Extract the (x, y) coordinate from the center of the cell holding the provided text.  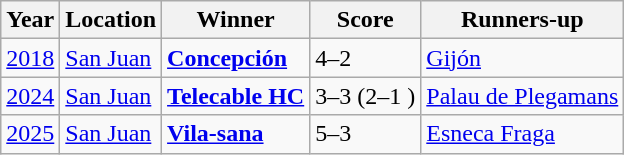
Winner (236, 20)
3–3 (2–1 ) (366, 96)
2024 (30, 96)
2018 (30, 58)
Score (366, 20)
Palau de Plegamans (522, 96)
Location (111, 20)
2025 (30, 134)
Runners-up (522, 20)
Telecable HC (236, 96)
Esneca Fraga (522, 134)
4–2 (366, 58)
5–3 (366, 134)
Concepción (236, 58)
Gijón (522, 58)
Year (30, 20)
Vila-sana (236, 134)
